Identify which cell holds the provided text, then report its (x, y) central coordinate. 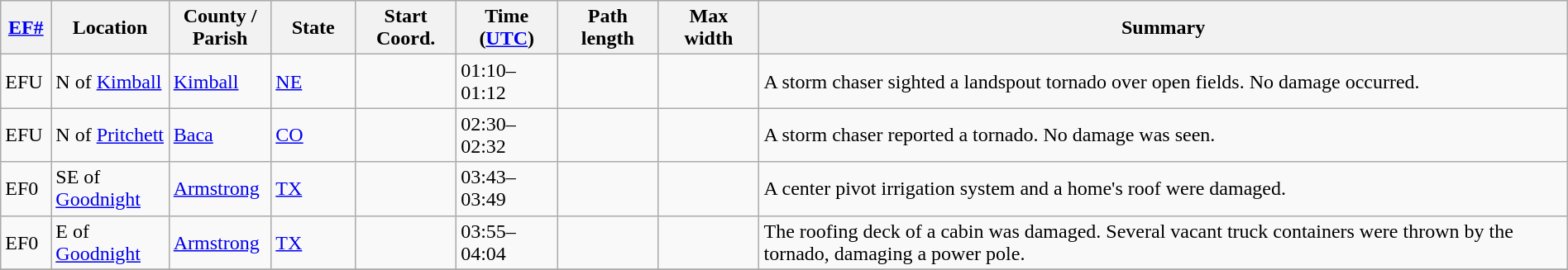
01:10–01:12 (507, 81)
E of Goodnight (110, 243)
N of Pritchett (110, 135)
State (313, 28)
A storm chaser reported a tornado. No damage was seen. (1163, 135)
Time (UTC) (507, 28)
Baca (220, 135)
NE (313, 81)
03:43–03:49 (507, 188)
A storm chaser sighted a landspout tornado over open fields. No damage occurred. (1163, 81)
Kimball (220, 81)
03:55–04:04 (507, 243)
Path length (608, 28)
EF# (26, 28)
A center pivot irrigation system and a home's roof were damaged. (1163, 188)
02:30–02:32 (507, 135)
The roofing deck of a cabin was damaged. Several vacant truck containers were thrown by the tornado, damaging a power pole. (1163, 243)
N of Kimball (110, 81)
SE of Goodnight (110, 188)
Summary (1163, 28)
Location (110, 28)
Max width (709, 28)
County / Parish (220, 28)
CO (313, 135)
Start Coord. (406, 28)
